Search for the cell housing the specified text and yield its (x, y) center coordinate. 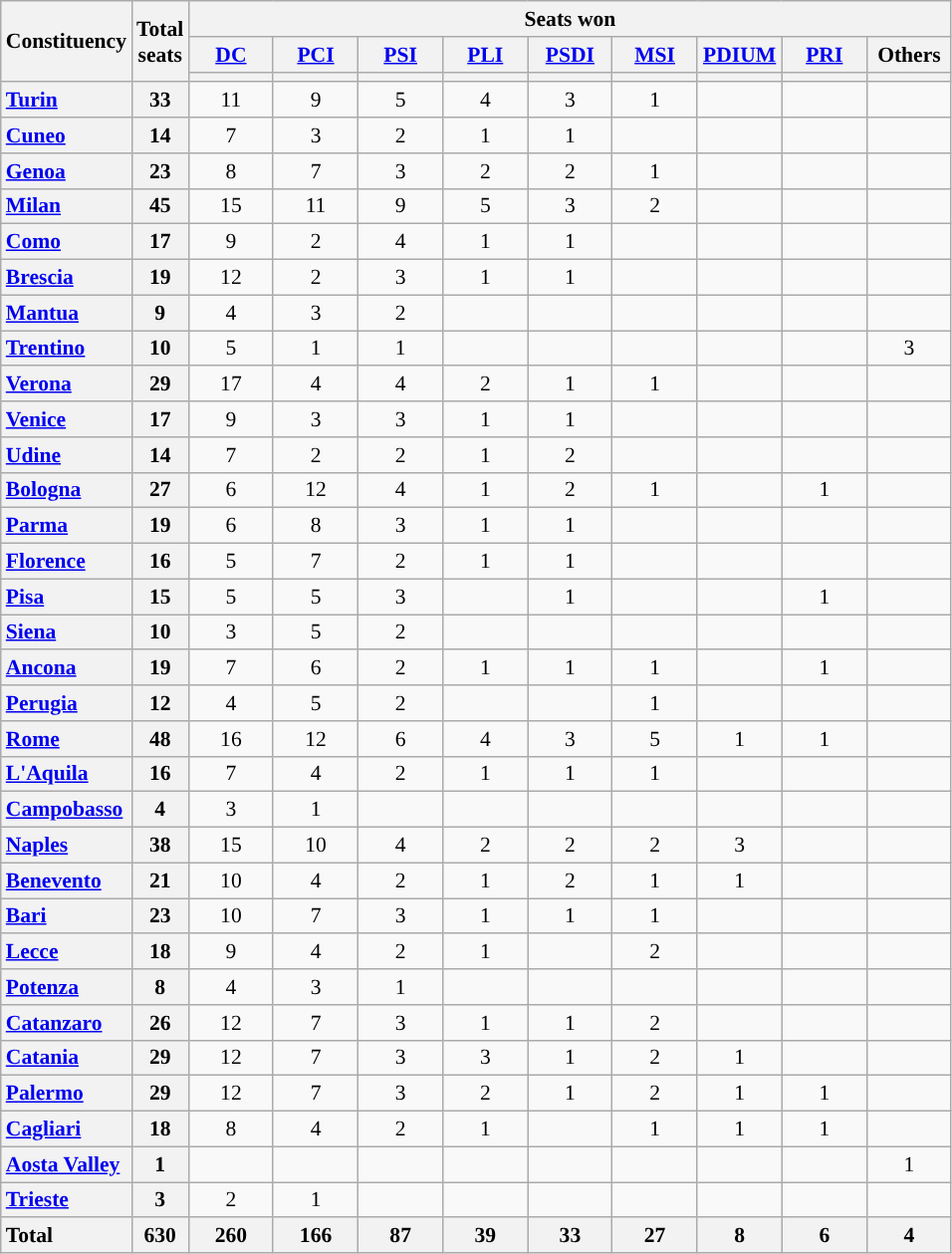
Trieste (66, 1200)
Como (66, 242)
Milan (66, 206)
PCI (315, 55)
Campobasso (66, 810)
39 (486, 1236)
630 (159, 1236)
PSI (400, 55)
Naples (66, 846)
Palermo (66, 1094)
166 (315, 1236)
260 (231, 1236)
Totalseats (159, 42)
Bari (66, 916)
21 (159, 880)
Potenza (66, 987)
Rome (66, 739)
Siena (66, 632)
26 (159, 1023)
Lecce (66, 952)
Florence (66, 562)
Turin (66, 101)
Verona (66, 384)
45 (159, 206)
Total (66, 1236)
Cuneo (66, 135)
Udine (66, 455)
38 (159, 846)
87 (400, 1236)
Genoa (66, 171)
Seats won (570, 19)
DC (231, 55)
Brescia (66, 278)
PSDI (570, 55)
Ancona (66, 668)
Venice (66, 419)
Benevento (66, 880)
48 (159, 739)
PLI (486, 55)
Pisa (66, 597)
Constituency (66, 42)
Others (908, 55)
Trentino (66, 349)
MSI (655, 55)
PRI (825, 55)
Aosta Valley (66, 1164)
L'Aquila (66, 774)
Parma (66, 526)
Catanzaro (66, 1023)
Perugia (66, 703)
Cagliari (66, 1129)
Catania (66, 1058)
Bologna (66, 490)
Mantua (66, 313)
PDIUM (739, 55)
